Return [X, Y] of the center of cell containing provided text 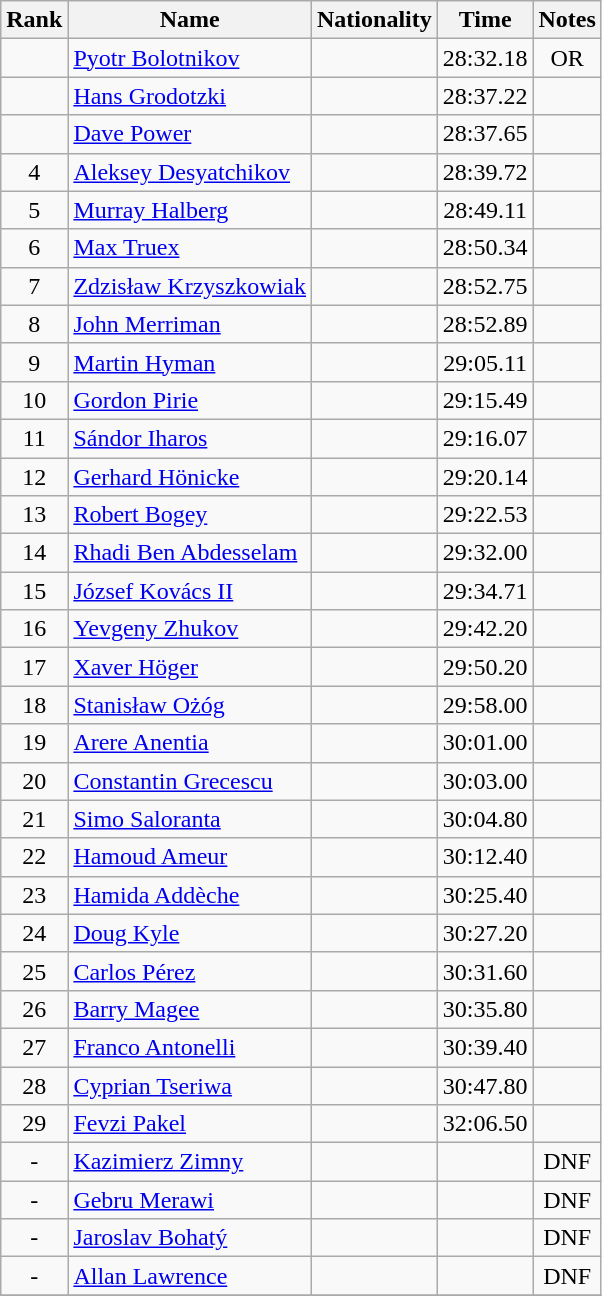
Pyotr Bolotnikov [190, 58]
29 [34, 1124]
29:05.11 [485, 362]
29:34.71 [485, 591]
Hamoud Ameur [190, 857]
Gebru Merawi [190, 1200]
19 [34, 743]
Hamida Addèche [190, 895]
30:04.80 [485, 819]
28:37.65 [485, 134]
16 [34, 629]
Murray Halberg [190, 210]
12 [34, 477]
Name [190, 20]
28:52.89 [485, 324]
Constantin Grecescu [190, 781]
Gordon Pirie [190, 400]
9 [34, 362]
Arere Anentia [190, 743]
28:50.34 [485, 248]
4 [34, 172]
29:50.20 [485, 667]
29:42.20 [485, 629]
18 [34, 705]
11 [34, 438]
24 [34, 933]
Franco Antonelli [190, 1047]
Stanisław Ożóg [190, 705]
Robert Bogey [190, 515]
John Merriman [190, 324]
28:39.72 [485, 172]
21 [34, 819]
28:37.22 [485, 96]
Fevzi Pakel [190, 1124]
29:16.07 [485, 438]
17 [34, 667]
Allan Lawrence [190, 1276]
30:47.80 [485, 1085]
25 [34, 971]
30:01.00 [485, 743]
28:52.75 [485, 286]
5 [34, 210]
29:15.49 [485, 400]
Time [485, 20]
Dave Power [190, 134]
14 [34, 553]
7 [34, 286]
Rank [34, 20]
Xaver Höger [190, 667]
6 [34, 248]
28 [34, 1085]
27 [34, 1047]
30:39.40 [485, 1047]
Gerhard Hönicke [190, 477]
26 [34, 1009]
29:22.53 [485, 515]
10 [34, 400]
15 [34, 591]
Aleksey Desyatchikov [190, 172]
Yevgeny Zhukov [190, 629]
29:32.00 [485, 553]
Sándor Iharos [190, 438]
30:12.40 [485, 857]
Carlos Pérez [190, 971]
Zdzisław Krzyszkowiak [190, 286]
23 [34, 895]
30:03.00 [485, 781]
28:32.18 [485, 58]
Hans Grodotzki [190, 96]
30:31.60 [485, 971]
Max Truex [190, 248]
Nationality [375, 20]
30:25.40 [485, 895]
Cyprian Tseriwa [190, 1085]
30:27.20 [485, 933]
8 [34, 324]
József Kovács II [190, 591]
Kazimierz Zimny [190, 1162]
Notes [567, 20]
29:58.00 [485, 705]
Jaroslav Bohatý [190, 1238]
29:20.14 [485, 477]
Simo Saloranta [190, 819]
Rhadi Ben Abdesselam [190, 553]
22 [34, 857]
28:49.11 [485, 210]
32:06.50 [485, 1124]
Doug Kyle [190, 933]
Barry Magee [190, 1009]
OR [567, 58]
20 [34, 781]
Martin Hyman [190, 362]
13 [34, 515]
30:35.80 [485, 1009]
